Scan for the cell matching the given text and deliver its (X, Y) coordinate at center. 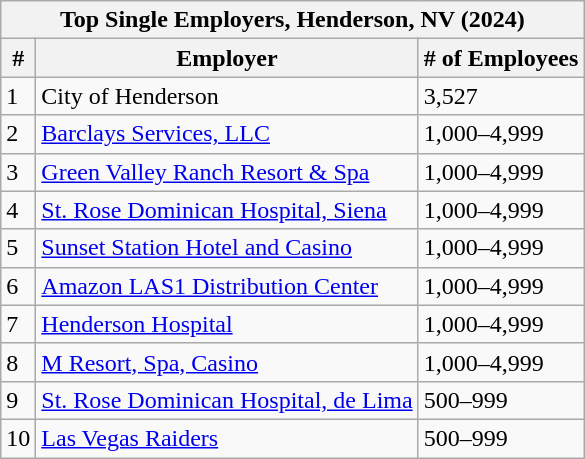
Las Vegas Raiders (227, 438)
M Resort, Spa, Casino (227, 362)
Sunset Station Hotel and Casino (227, 248)
St. Rose Dominican Hospital, Siena (227, 210)
Employer (227, 58)
1 (18, 96)
Green Valley Ranch Resort & Spa (227, 172)
9 (18, 400)
# (18, 58)
St. Rose Dominican Hospital, de Lima (227, 400)
8 (18, 362)
City of Henderson (227, 96)
Amazon LAS1 Distribution Center (227, 286)
Henderson Hospital (227, 324)
# of Employees (501, 58)
3,527 (501, 96)
2 (18, 134)
7 (18, 324)
Top Single Employers, Henderson, NV (2024) (292, 20)
10 (18, 438)
3 (18, 172)
Barclays Services, LLC (227, 134)
6 (18, 286)
5 (18, 248)
4 (18, 210)
